Extract the (x, y) coordinate from the center of the cell holding the provided text.  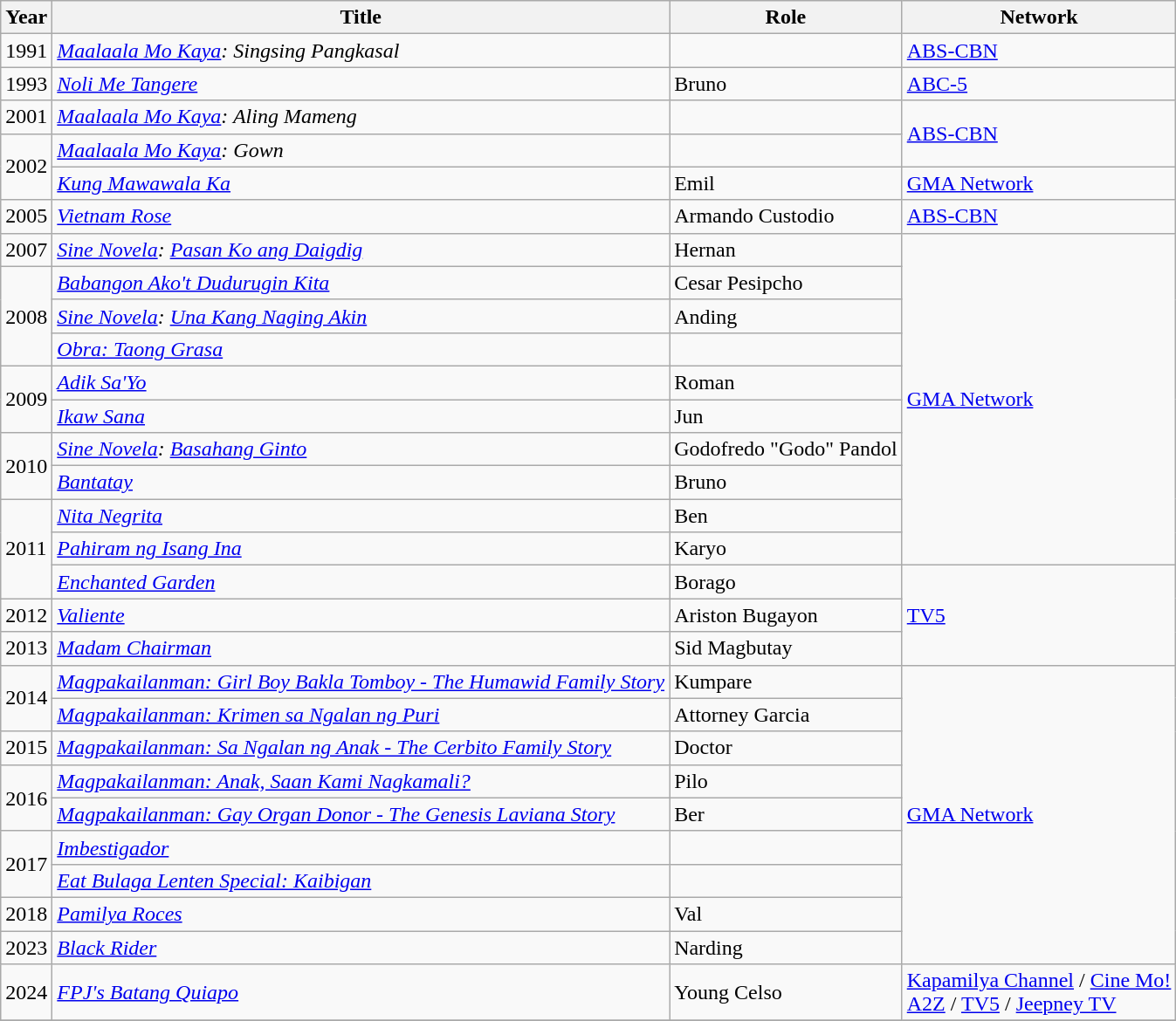
Maalaala Mo Kaya: Gown (361, 150)
TV5 (1039, 615)
Young Celso (786, 993)
Ikaw Sana (361, 416)
2015 (26, 748)
Network (1039, 17)
ABC-5 (1039, 84)
2011 (26, 549)
Godofredo "Godo" Pandol (786, 449)
Sine Novela: Basahang Ginto (361, 449)
Karyo (786, 549)
Kumpare (786, 682)
Emil (786, 183)
Anding (786, 316)
Borago (786, 582)
2008 (26, 316)
2023 (26, 947)
2014 (26, 698)
Magpakailanman: Sa Ngalan ng Anak - The Cerbito Family Story (361, 748)
Black Rider (361, 947)
2005 (26, 216)
Magpakailanman: Anak, Saan Kami Nagkamali? (361, 781)
Attorney Garcia (786, 715)
Kung Mawawala Ka (361, 183)
Sine Novela: Pasan Ko ang Daigdig (361, 250)
Ben (786, 516)
Babangon Ako't Dudurugin Kita (361, 283)
Kapamilya Channel / Cine Mo! A2Z / TV5 / Jeepney TV (1039, 993)
2012 (26, 615)
2024 (26, 993)
FPJ's Batang Quiapo (361, 993)
Noli Me Tangere (361, 84)
1991 (26, 51)
Bantatay (361, 483)
Nita Negrita (361, 516)
1993 (26, 84)
Year (26, 17)
Roman (786, 382)
Sine Novela: Una Kang Naging Akin (361, 316)
Ber (786, 814)
Imbestigador (361, 847)
Adik Sa'Yo (361, 382)
Magpakailanman: Girl Boy Bakla Tomboy - The Humawid Family Story (361, 682)
2016 (26, 798)
Hernan (786, 250)
Pilo (786, 781)
Val (786, 914)
2009 (26, 399)
Vietnam Rose (361, 216)
Narding (786, 947)
Obra: Taong Grasa (361, 349)
2001 (26, 117)
2017 (26, 864)
Enchanted Garden (361, 582)
Valiente (361, 615)
Doctor (786, 748)
Armando Custodio (786, 216)
2010 (26, 466)
2018 (26, 914)
Maalaala Mo Kaya: Aling Mameng (361, 117)
Pahiram ng Isang Ina (361, 549)
Eat Bulaga Lenten Special: Kaibigan (361, 881)
Sid Magbutay (786, 648)
Cesar Pesipcho (786, 283)
Pamilya Roces (361, 914)
Jun (786, 416)
Maalaala Mo Kaya: Singsing Pangkasal (361, 51)
Madam Chairman (361, 648)
Magpakailanman: Krimen sa Ngalan ng Puri (361, 715)
2013 (26, 648)
Magpakailanman: Gay Organ Donor - The Genesis Laviana Story (361, 814)
2002 (26, 167)
Ariston Bugayon (786, 615)
2007 (26, 250)
Title (361, 17)
Role (786, 17)
